From the cell containing the given text, extract its center point as [x, y] coordinate. 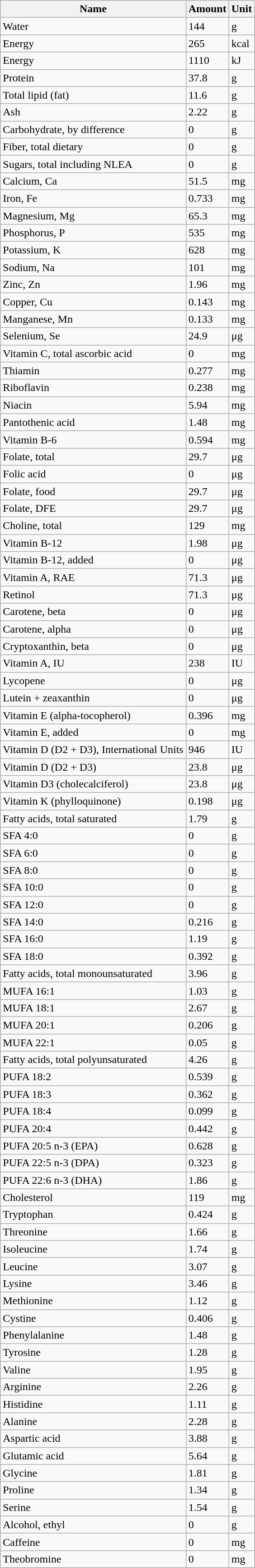
Unit [241, 9]
1.54 [207, 1507]
0.442 [207, 1129]
kJ [241, 61]
Carotene, beta [93, 612]
Vitamin D (D2 + D3), International Units [93, 749]
1.34 [207, 1490]
Tryptophan [93, 1215]
144 [207, 26]
4.26 [207, 1060]
1.79 [207, 819]
Cryptoxanthin, beta [93, 646]
Manganese, Mn [93, 319]
Folate, DFE [93, 509]
Pantothenic acid [93, 422]
MUFA 20:1 [93, 1025]
0.406 [207, 1318]
Name [93, 9]
Vitamin B-6 [93, 439]
Lutein + zeaxanthin [93, 698]
Vitamin A, IU [93, 663]
628 [207, 250]
101 [207, 267]
MUFA 16:1 [93, 991]
PUFA 18:3 [93, 1094]
Retinol [93, 595]
0.424 [207, 1215]
Folate, food [93, 491]
Histidine [93, 1404]
Threonine [93, 1232]
1.95 [207, 1370]
Riboflavin [93, 388]
1.19 [207, 939]
Methionine [93, 1301]
SFA 4:0 [93, 836]
Total lipid (fat) [93, 95]
Caffeine [93, 1542]
Vitamin E (alpha-tocopherol) [93, 715]
0.594 [207, 439]
Alcohol, ethyl [93, 1525]
24.9 [207, 336]
946 [207, 749]
Serine [93, 1507]
SFA 8:0 [93, 870]
Sodium, Na [93, 267]
535 [207, 233]
Lysine [93, 1283]
Folate, total [93, 457]
Vitamin C, total ascorbic acid [93, 353]
kcal [241, 43]
0.206 [207, 1025]
Carbohydrate, by difference [93, 129]
Fatty acids, total monounsaturated [93, 973]
SFA 18:0 [93, 956]
1.96 [207, 285]
Vitamin K (phylloquinone) [93, 801]
Fatty acids, total polyunsaturated [93, 1060]
0.396 [207, 715]
1.03 [207, 991]
PUFA 22:6 n-3 (DHA) [93, 1180]
1.98 [207, 543]
Protein [93, 78]
0.05 [207, 1042]
2.28 [207, 1421]
Phosphorus, P [93, 233]
1.74 [207, 1249]
Carotene, alpha [93, 629]
11.6 [207, 95]
Tyrosine [93, 1353]
PUFA 22:5 n-3 (DPA) [93, 1163]
51.5 [207, 181]
Theobromine [93, 1559]
Cystine [93, 1318]
119 [207, 1197]
Alanine [93, 1421]
SFA 10:0 [93, 887]
Zinc, Zn [93, 285]
Vitamin E, added [93, 732]
Fatty acids, total saturated [93, 819]
0.198 [207, 801]
PUFA 18:4 [93, 1111]
1.81 [207, 1473]
SFA 6:0 [93, 853]
Arginine [93, 1387]
Lycopene [93, 681]
1.86 [207, 1180]
Potassium, K [93, 250]
0.362 [207, 1094]
3.46 [207, 1283]
Iron, Fe [93, 198]
2.22 [207, 112]
Vitamin B-12, added [93, 560]
PUFA 20:5 n-3 (EPA) [93, 1146]
3.96 [207, 973]
SFA 12:0 [93, 905]
Proline [93, 1490]
129 [207, 526]
SFA 14:0 [93, 922]
Magnesium, Mg [93, 216]
0.539 [207, 1077]
3.88 [207, 1439]
0.238 [207, 388]
3.07 [207, 1266]
0.216 [207, 922]
MUFA 22:1 [93, 1042]
265 [207, 43]
1.11 [207, 1404]
1.12 [207, 1301]
Calcium, Ca [93, 181]
0.133 [207, 319]
0.099 [207, 1111]
Isoleucine [93, 1249]
Vitamin A, RAE [93, 577]
0.392 [207, 956]
1.28 [207, 1353]
1110 [207, 61]
PUFA 18:2 [93, 1077]
Glycine [93, 1473]
Fiber, total dietary [93, 147]
Selenium, Se [93, 336]
Niacin [93, 405]
Vitamin D (D2 + D3) [93, 767]
Water [93, 26]
Aspartic acid [93, 1439]
Choline, total [93, 526]
Glutamic acid [93, 1456]
Leucine [93, 1266]
Vitamin D3 (cholecalciferol) [93, 784]
MUFA 18:1 [93, 1008]
Folic acid [93, 474]
5.64 [207, 1456]
Amount [207, 9]
37.8 [207, 78]
0.628 [207, 1146]
0.277 [207, 371]
Cholesterol [93, 1197]
Phenylalanine [93, 1335]
65.3 [207, 216]
2.26 [207, 1387]
238 [207, 663]
PUFA 20:4 [93, 1129]
5.94 [207, 405]
SFA 16:0 [93, 939]
Thiamin [93, 371]
0.733 [207, 198]
Valine [93, 1370]
Vitamin B-12 [93, 543]
Sugars, total including NLEA [93, 164]
1.66 [207, 1232]
Ash [93, 112]
0.143 [207, 302]
2.67 [207, 1008]
0.323 [207, 1163]
Copper, Cu [93, 302]
